Return the [X, Y] coordinate for the center point of the cell that contains the specified text.  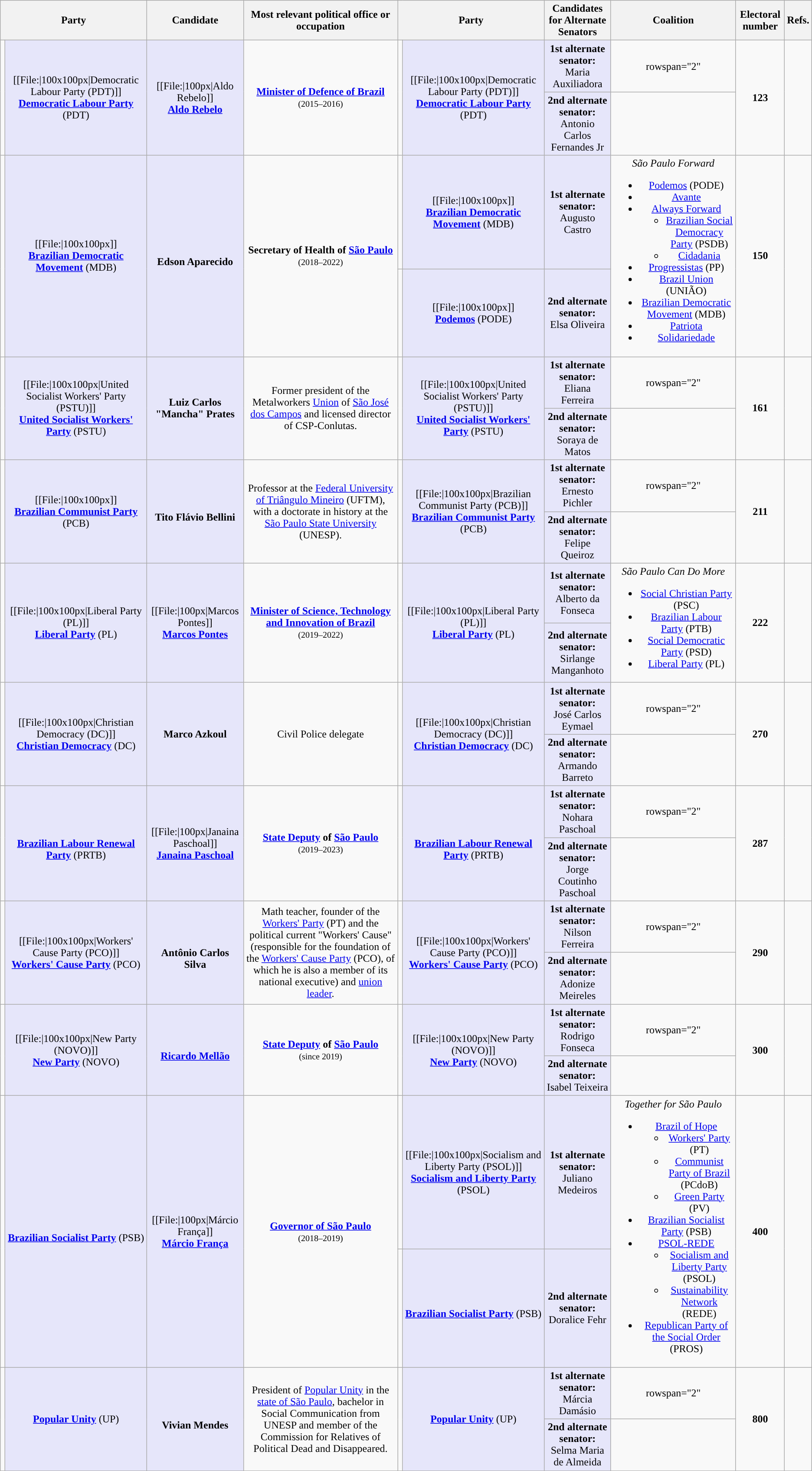
1st alternate senator:Nohara Paschoal [578, 811]
150 [760, 256]
Former president of the Metalworkers Union of São José dos Campos and licensed director of CSP-Conlutas. [321, 408]
1st alternate senator:Alberto da Fonseca [578, 593]
287 [760, 843]
Candidate [195, 20]
2nd alternate senator:Sirlange Manganhoto [578, 653]
1st alternate senator:Juliano Medeiros [578, 1172]
270 [760, 734]
290 [760, 953]
State Deputy of São Paulo(2019–2023) [321, 843]
Most relevant political office or occupation [321, 20]
[[File:|100px|Márcio França]]Márcio França [195, 1232]
Luiz Carlos "Mancha" Prates [195, 408]
1st alternate senator:Nilson Ferreira [578, 927]
Refs. [798, 20]
2nd alternate senator:Armando Barreto [578, 760]
Electoral number [760, 20]
Edson Aparecido [195, 256]
Coalition [673, 20]
2nd alternate senator:Soraya de Matos [578, 434]
Governor of São Paulo(2018–2019) [321, 1232]
2nd alternate senator:Adonize Meireles [578, 979]
Vivian Mendes [195, 1419]
300 [760, 1050]
Minister of Defence of Brazil(2015–2016) [321, 98]
Tito Flávio Bellini [195, 511]
211 [760, 511]
2nd alternate senator: Felipe Queiroz [578, 537]
800 [760, 1419]
Civil Police delegate [321, 734]
[[File:|100x100px]]Brazilian Communist Party (PCB) [76, 511]
2nd alternate senator:Isabel Teixeira [578, 1076]
123 [760, 98]
Professor at the Federal University of Triângulo Mineiro (UFTM), with a doctorate in history at the São Paulo State University (UNESP). [321, 511]
[[File:|100x100px|Brazilian Communist Party (PCB)]]Brazilian Communist Party (PCB) [474, 511]
Minister of Science, Technology and Innovation of Brazil(2019–2022) [321, 623]
161 [760, 408]
2nd alternate senator:Doralice Fehr [578, 1308]
Candidates for Alternate Senators [578, 20]
Ricardo Mellão [195, 1050]
1st alternate senator:José Carlos Eymael [578, 708]
2nd alternate senator:Antonio Carlos Fernandes Jr [578, 124]
1st alternate senator:Augusto Castro [578, 212]
State Deputy of São Paulo(since 2019) [321, 1050]
[[File:|100x100px|Socialism and Liberty Party (PSOL)]]Socialism and Liberty Party (PSOL) [474, 1172]
São Paulo Can Do MoreSocial Christian Party (PSC)Brazilian Labour Party (PTB)Social Democratic Party (PSD)Liberal Party (PL) [673, 623]
2nd alternate senator:Selma Maria de Almeida [578, 1445]
222 [760, 623]
Marco Azkoul [195, 734]
1st alternate senator:Rodrigo Fonseca [578, 1030]
Antônio Carlos Silva [195, 953]
1st alternate senator:Márcia Damásio [578, 1393]
Secretary of Health of São Paulo(2018–2022) [321, 256]
2nd alternate senator:Jorge Coutinho Paschoal [578, 869]
[[File:|100px|Janaina Paschoal]]Janaina Paschoal [195, 843]
1st alternate senator:Maria Auxiliadora [578, 66]
[[File:|100x100px]]Podemos (PODE) [474, 313]
1st alternate senator:Ernesto Pichler [578, 486]
[[File:|100px|Marcos Pontes]]Marcos Pontes [195, 623]
1st alternate senator:Eliana Ferreira [578, 383]
[[File:|100px|Aldo Rebelo]]Aldo Rebelo [195, 98]
2nd alternate senator:Elsa Oliveira [578, 313]
400 [760, 1232]
